Output the (x, y) coordinate of the center of the cell containing the given text.  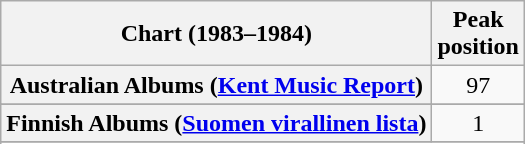
Australian Albums (Kent Music Report) (216, 85)
Chart (1983–1984) (216, 34)
97 (478, 85)
Finnish Albums (Suomen virallinen lista) (216, 123)
Peakposition (478, 34)
1 (478, 123)
